Detect which cell encompasses the target text, then output its (x, y) center coordinate. 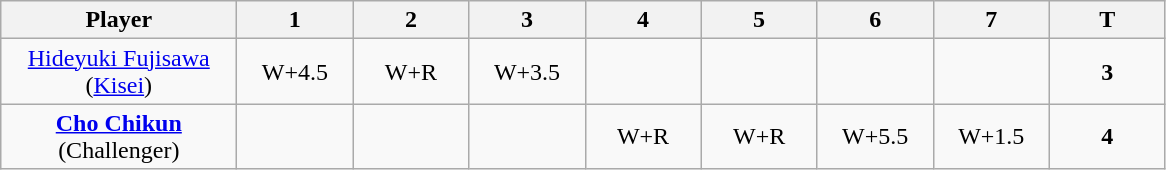
Hideyuki Fujisawa (Kisei) (119, 72)
W+5.5 (875, 136)
W+3.5 (527, 72)
5 (759, 20)
2 (411, 20)
W+1.5 (991, 136)
T (1107, 20)
1 (295, 20)
7 (991, 20)
Player (119, 20)
6 (875, 20)
Cho Chikun (Challenger) (119, 136)
W+4.5 (295, 72)
